Identify which cell holds the provided text, then report its [x, y] central coordinate. 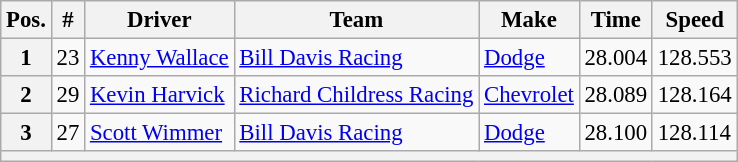
23 [68, 58]
29 [68, 95]
128.164 [694, 95]
Kenny Wallace [160, 58]
28.004 [616, 58]
Pos. [26, 20]
1 [26, 58]
27 [68, 133]
2 [26, 95]
3 [26, 133]
Scott Wimmer [160, 133]
Make [529, 20]
128.114 [694, 133]
Richard Childress Racing [356, 95]
Team [356, 20]
Speed [694, 20]
Chevrolet [529, 95]
Time [616, 20]
Driver [160, 20]
28.089 [616, 95]
# [68, 20]
28.100 [616, 133]
Kevin Harvick [160, 95]
128.553 [694, 58]
